Capture the cell that displays the provided text and extract its (X, Y) central coordinate. 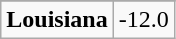
-12.0 (144, 20)
Louisiana (57, 20)
